Scan for the cell matching the given text and deliver its [X, Y] coordinate at center. 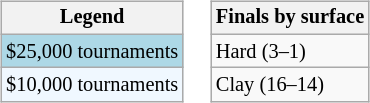
$25,000 tournaments [92, 51]
Hard (3–1) [290, 51]
Clay (16–14) [290, 85]
$10,000 tournaments [92, 85]
Finals by surface [290, 18]
Legend [92, 18]
